Capture the cell that displays the provided text and extract its (x, y) central coordinate. 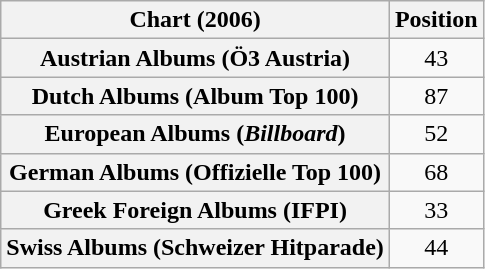
68 (436, 172)
33 (436, 210)
Chart (2006) (196, 20)
Greek Foreign Albums (IFPI) (196, 210)
European Albums (Billboard) (196, 134)
43 (436, 58)
German Albums (Offizielle Top 100) (196, 172)
Swiss Albums (Schweizer Hitparade) (196, 248)
87 (436, 96)
Dutch Albums (Album Top 100) (196, 96)
52 (436, 134)
44 (436, 248)
Position (436, 20)
Austrian Albums (Ö3 Austria) (196, 58)
